Determine the [X, Y] coordinate at the center of the cell enclosing the given text.  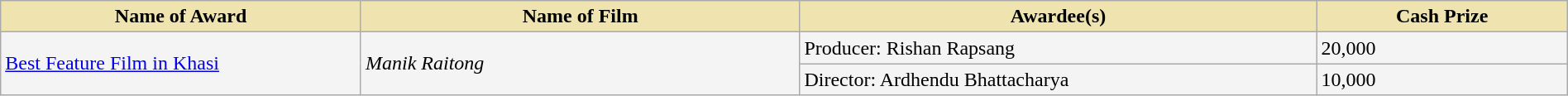
Director: Ardhendu Bhattacharya [1059, 79]
20,000 [1442, 48]
Cash Prize [1442, 17]
Manik Raitong [580, 64]
Awardee(s) [1059, 17]
Name of Film [580, 17]
10,000 [1442, 79]
Name of Award [181, 17]
Best Feature Film in Khasi [181, 64]
Producer: Rishan Rapsang [1059, 48]
